Return [x, y] of the center of cell containing provided text 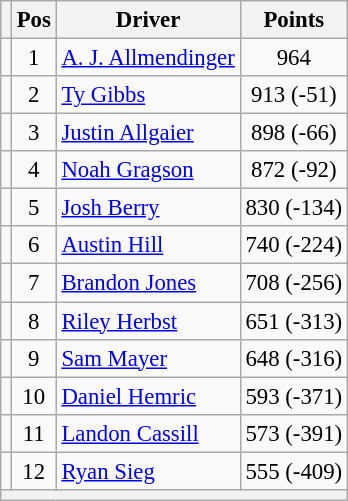
7 [34, 283]
740 (-224) [294, 245]
708 (-256) [294, 283]
555 (-409) [294, 471]
872 (-92) [294, 170]
Riley Herbst [148, 321]
9 [34, 358]
651 (-313) [294, 321]
913 (-51) [294, 95]
Points [294, 20]
Josh Berry [148, 208]
Ty Gibbs [148, 95]
830 (-134) [294, 208]
Justin Allgaier [148, 133]
Brandon Jones [148, 283]
898 (-66) [294, 133]
573 (-391) [294, 433]
Landon Cassill [148, 433]
10 [34, 396]
11 [34, 433]
Daniel Hemric [148, 396]
Austin Hill [148, 245]
964 [294, 58]
Sam Mayer [148, 358]
Pos [34, 20]
8 [34, 321]
A. J. Allmendinger [148, 58]
Driver [148, 20]
12 [34, 471]
Ryan Sieg [148, 471]
1 [34, 58]
648 (-316) [294, 358]
2 [34, 95]
4 [34, 170]
593 (-371) [294, 396]
6 [34, 245]
Noah Gragson [148, 170]
5 [34, 208]
3 [34, 133]
